Capture the cell that displays the provided text and extract its [X, Y] central coordinate. 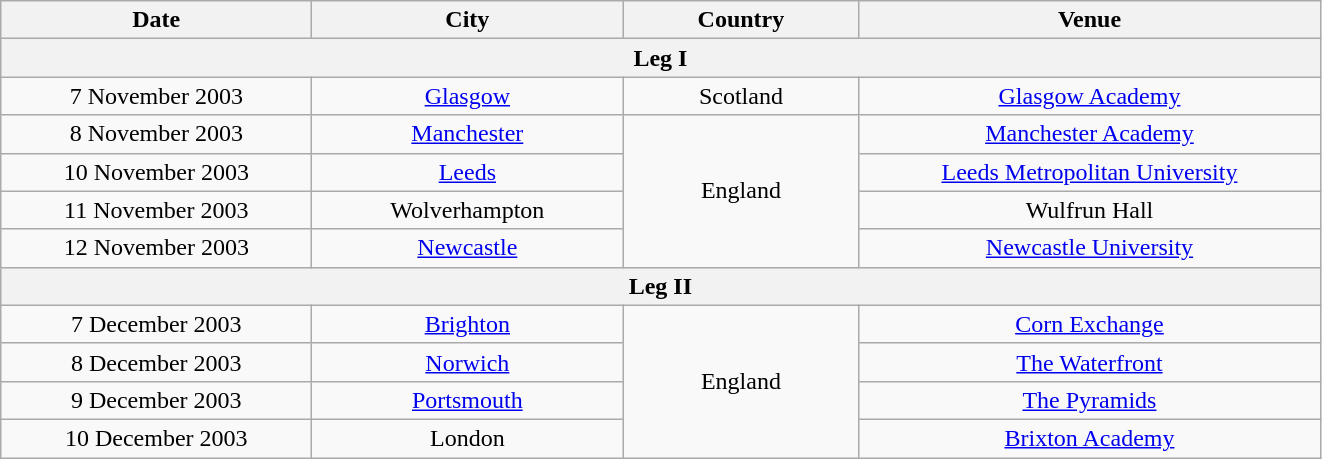
The Pyramids [1090, 400]
Manchester Academy [1090, 134]
10 November 2003 [156, 172]
7 November 2003 [156, 96]
Leg I [660, 58]
Manchester [468, 134]
Leg II [660, 286]
Leeds Metropolitan University [1090, 172]
7 December 2003 [156, 324]
Glasgow Academy [1090, 96]
Portsmouth [468, 400]
10 December 2003 [156, 438]
Date [156, 20]
Scotland [741, 96]
12 November 2003 [156, 248]
Venue [1090, 20]
London [468, 438]
9 December 2003 [156, 400]
Wulfrun Hall [1090, 210]
Corn Exchange [1090, 324]
Newcastle [468, 248]
Brighton [468, 324]
8 November 2003 [156, 134]
The Waterfront [1090, 362]
Leeds [468, 172]
Norwich [468, 362]
City [468, 20]
Wolverhampton [468, 210]
Brixton Academy [1090, 438]
8 December 2003 [156, 362]
Country [741, 20]
Newcastle University [1090, 248]
Glasgow [468, 96]
11 November 2003 [156, 210]
